Output the [x, y] coordinate of the center of the cell containing the given text.  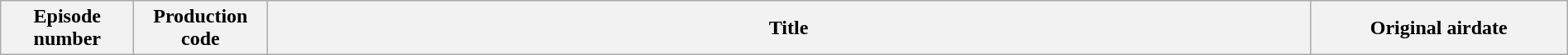
Original airdate [1439, 28]
Production code [200, 28]
Episode number [68, 28]
Title [789, 28]
